Scan for the cell matching the given text and deliver its [X, Y] coordinate at center. 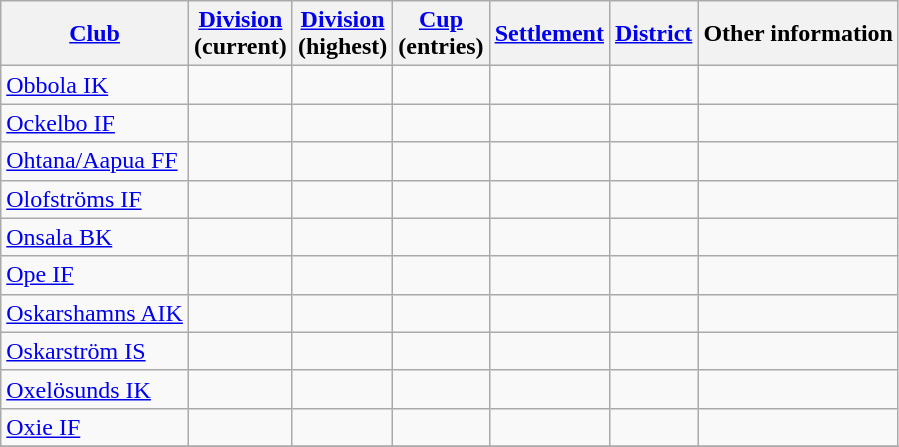
Ockelbo IF [95, 123]
Ohtana/Aapua FF [95, 161]
District [653, 34]
Division (highest) [342, 34]
Other information [798, 34]
Oskarström IS [95, 351]
Cup (entries) [441, 34]
Onsala BK [95, 237]
Club [95, 34]
Ope IF [95, 275]
Division (current) [240, 34]
Oxie IF [95, 427]
Settlement [549, 34]
Oxelösunds IK [95, 389]
Olofströms IF [95, 199]
Oskarshamns AIK [95, 313]
Obbola IK [95, 85]
